Locate the cell with the specified text and output its (x, y) center coordinate. 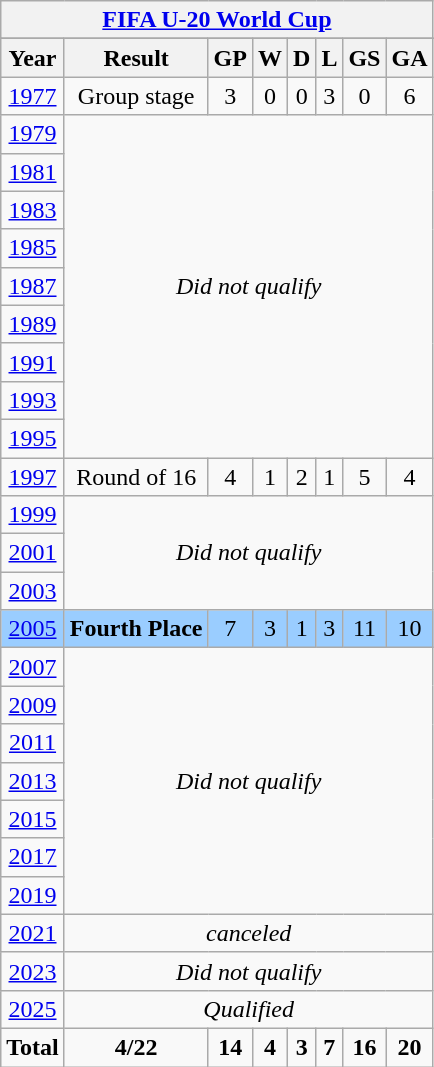
Year (33, 58)
FIFA U-20 World Cup (217, 20)
Qualified (248, 1009)
Fourth Place (136, 629)
16 (364, 1047)
1997 (33, 477)
2017 (33, 857)
1979 (33, 134)
Round of 16 (136, 477)
2013 (33, 781)
14 (230, 1047)
1995 (33, 438)
1999 (33, 515)
1983 (33, 210)
2023 (33, 971)
5 (364, 477)
Result (136, 58)
20 (410, 1047)
2015 (33, 819)
1991 (33, 362)
4/22 (136, 1047)
10 (410, 629)
Total (33, 1047)
Group stage (136, 96)
canceled (248, 933)
GA (410, 58)
L (330, 58)
6 (410, 96)
1993 (33, 400)
2009 (33, 705)
2021 (33, 933)
1981 (33, 172)
1985 (33, 248)
2019 (33, 895)
2 (301, 477)
D (301, 58)
2007 (33, 667)
GP (230, 58)
1977 (33, 96)
11 (364, 629)
2001 (33, 553)
2011 (33, 743)
2025 (33, 1009)
1989 (33, 324)
2003 (33, 591)
GS (364, 58)
2005 (33, 629)
1987 (33, 286)
W (270, 58)
